Search for the cell housing the specified text and yield its (X, Y) center coordinate. 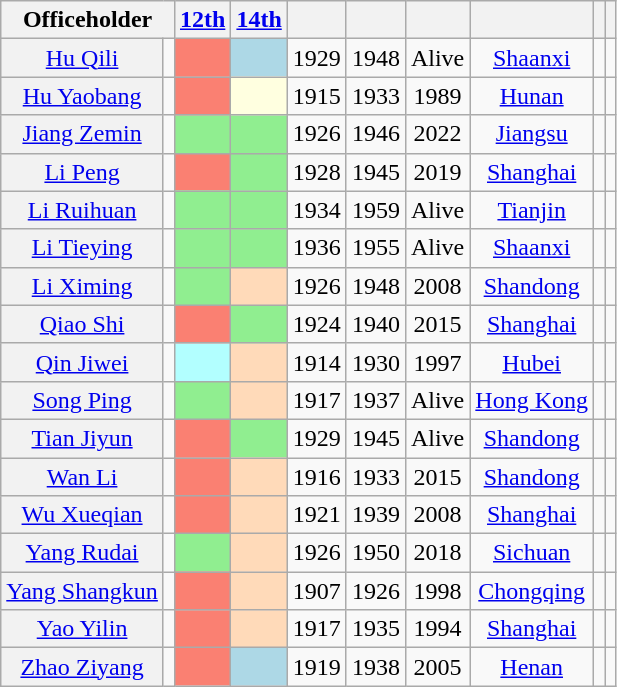
Tianjin (532, 210)
Qin Jiwei (82, 362)
Wu Xueqian (82, 515)
Chongqing (532, 591)
14th (259, 20)
Yao Yilin (82, 629)
1994 (437, 629)
1924 (316, 324)
Officeholder (88, 20)
1940 (376, 324)
12th (202, 20)
Song Ping (82, 400)
1937 (376, 400)
Wan Li (82, 477)
Li Tieying (82, 248)
1915 (316, 96)
Li Ruihuan (82, 210)
1914 (316, 362)
Sichuan (532, 553)
1989 (437, 96)
1946 (376, 134)
Jiangsu (532, 134)
1998 (437, 591)
Li Peng (82, 172)
1935 (376, 629)
Yang Rudai (82, 553)
2018 (437, 553)
1916 (316, 477)
Yang Shangkun (82, 591)
2022 (437, 134)
Hu Yaobang (82, 96)
1997 (437, 362)
2019 (437, 172)
Hu Qili (82, 58)
1919 (316, 667)
1939 (376, 515)
1928 (316, 172)
Jiang Zemin (82, 134)
Tian Jiyun (82, 438)
Zhao Ziyang (82, 667)
1950 (376, 553)
Hong Kong (532, 400)
1921 (316, 515)
Li Ximing (82, 286)
1934 (316, 210)
1907 (316, 591)
2005 (437, 667)
Hubei (532, 362)
Hunan (532, 96)
1959 (376, 210)
1936 (316, 248)
Henan (532, 667)
1955 (376, 248)
Qiao Shi (82, 324)
1930 (376, 362)
1938 (376, 667)
